For the text-containing cell, return its midpoint in (X, Y) coordinate format. 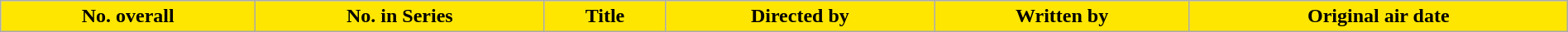
No. in Series (400, 16)
Written by (1062, 16)
Original air date (1378, 16)
Directed by (801, 16)
Title (605, 16)
No. overall (128, 16)
